Return [x, y] of the center of cell containing provided text 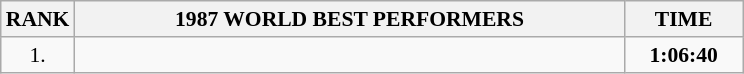
1987 WORLD BEST PERFORMERS [349, 19]
RANK [38, 19]
1. [38, 55]
TIME [684, 19]
1:06:40 [684, 55]
